From the cell containing the given text, extract its center point as (X, Y) coordinate. 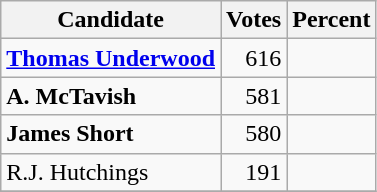
A. McTavish (111, 96)
581 (254, 96)
Votes (254, 20)
Percent (332, 20)
580 (254, 134)
191 (254, 172)
616 (254, 58)
James Short (111, 134)
Thomas Underwood (111, 58)
R.J. Hutchings (111, 172)
Candidate (111, 20)
